For the text-containing cell, return its midpoint in (X, Y) coordinate format. 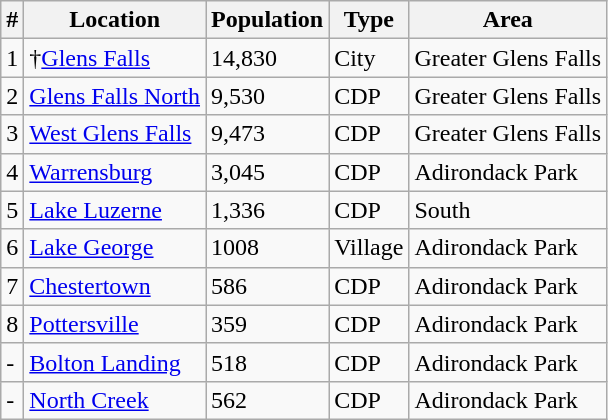
City (369, 58)
# (12, 20)
1 (12, 58)
Glens Falls North (115, 96)
Chestertown (115, 286)
Warrensburg (115, 172)
Location (115, 20)
South (508, 210)
4 (12, 172)
Lake Luzerne (115, 210)
359 (268, 324)
Population (268, 20)
Village (369, 248)
Bolton Landing (115, 362)
Lake George (115, 248)
5 (12, 210)
1008 (268, 248)
1,336 (268, 210)
518 (268, 362)
North Creek (115, 400)
Type (369, 20)
586 (268, 286)
3 (12, 134)
9,530 (268, 96)
14,830 (268, 58)
562 (268, 400)
6 (12, 248)
8 (12, 324)
Area (508, 20)
Pottersville (115, 324)
†Glens Falls (115, 58)
9,473 (268, 134)
2 (12, 96)
3,045 (268, 172)
West Glens Falls (115, 134)
7 (12, 286)
